Identify which cell holds the provided text, then report its (X, Y) central coordinate. 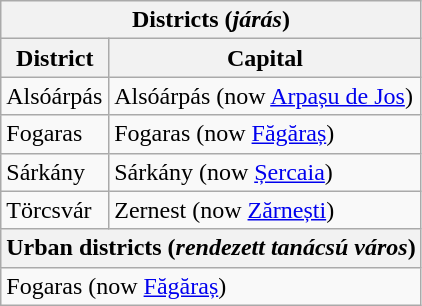
Sárkány (55, 172)
Capital (265, 58)
District (55, 58)
Sárkány (now Șercaia) (265, 172)
Zernest (now Zărnești) (265, 210)
Urban districts (rendezett tanácsú város) (211, 248)
Districts (járás) (211, 20)
Alsóárpás (55, 96)
Fogaras (55, 134)
Alsóárpás (now Arpașu de Jos) (265, 96)
Törcsvár (55, 210)
